Search for the cell housing the specified text and yield its (X, Y) center coordinate. 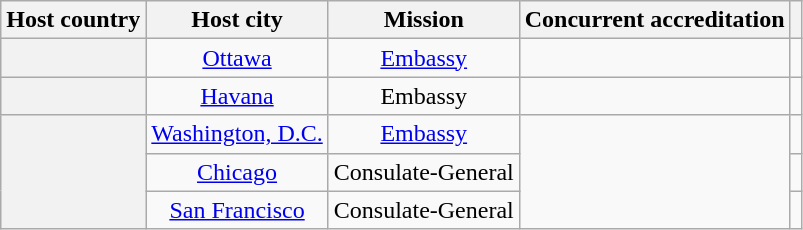
Host city (237, 20)
Havana (237, 96)
Chicago (237, 172)
Washington, D.C. (237, 134)
Mission (424, 20)
San Francisco (237, 210)
Ottawa (237, 58)
Concurrent accreditation (654, 20)
Host country (74, 20)
